Pinpoint the cell where the given text exists, returning its [x, y] midpoint coordinate. 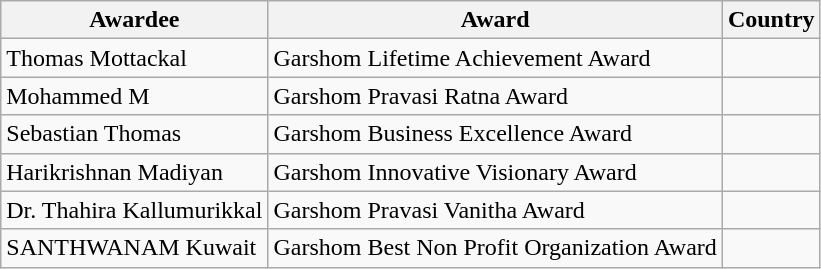
Thomas Mottackal [134, 58]
Mohammed M [134, 96]
Garshom Lifetime Achievement Award [495, 58]
Garshom Pravasi Vanitha Award [495, 210]
Garshom Innovative Visionary Award [495, 172]
Award [495, 20]
Garshom Pravasi Ratna Award [495, 96]
Sebastian Thomas [134, 134]
Country [771, 20]
Dr. Thahira Kallumurikkal [134, 210]
Harikrishnan Madiyan [134, 172]
Awardee [134, 20]
SANTHWANAM Kuwait [134, 248]
Garshom Business Excellence Award [495, 134]
Garshom Best Non Profit Organization Award [495, 248]
